Extract the (X, Y) coordinate from the center of the cell holding the provided text.  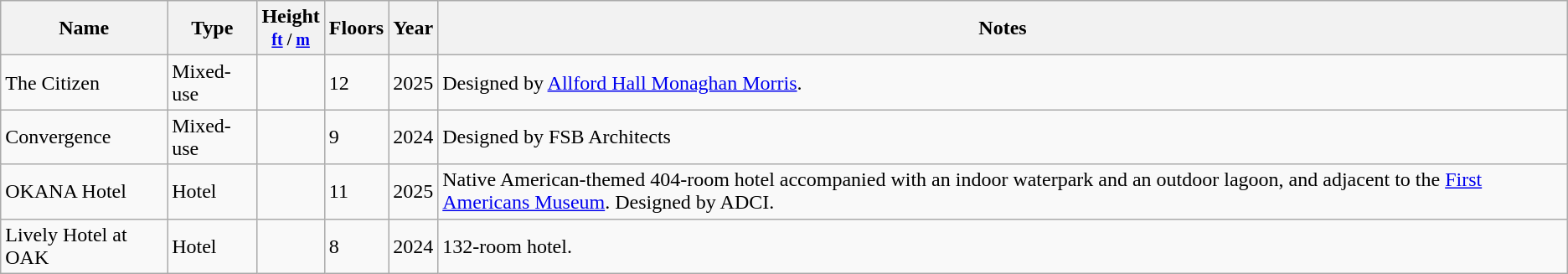
Type (213, 28)
Heightft / m (291, 28)
Name (84, 28)
9 (356, 137)
OKANA Hotel (84, 191)
Convergence (84, 137)
12 (356, 82)
Year (414, 28)
Notes (1003, 28)
11 (356, 191)
8 (356, 246)
Designed by FSB Architects (1003, 137)
132-room hotel. (1003, 246)
Lively Hotel at OAK (84, 246)
The Citizen (84, 82)
Designed by Allford Hall Monaghan Morris. (1003, 82)
Floors (356, 28)
